From the cell containing the given text, extract its center point as [x, y] coordinate. 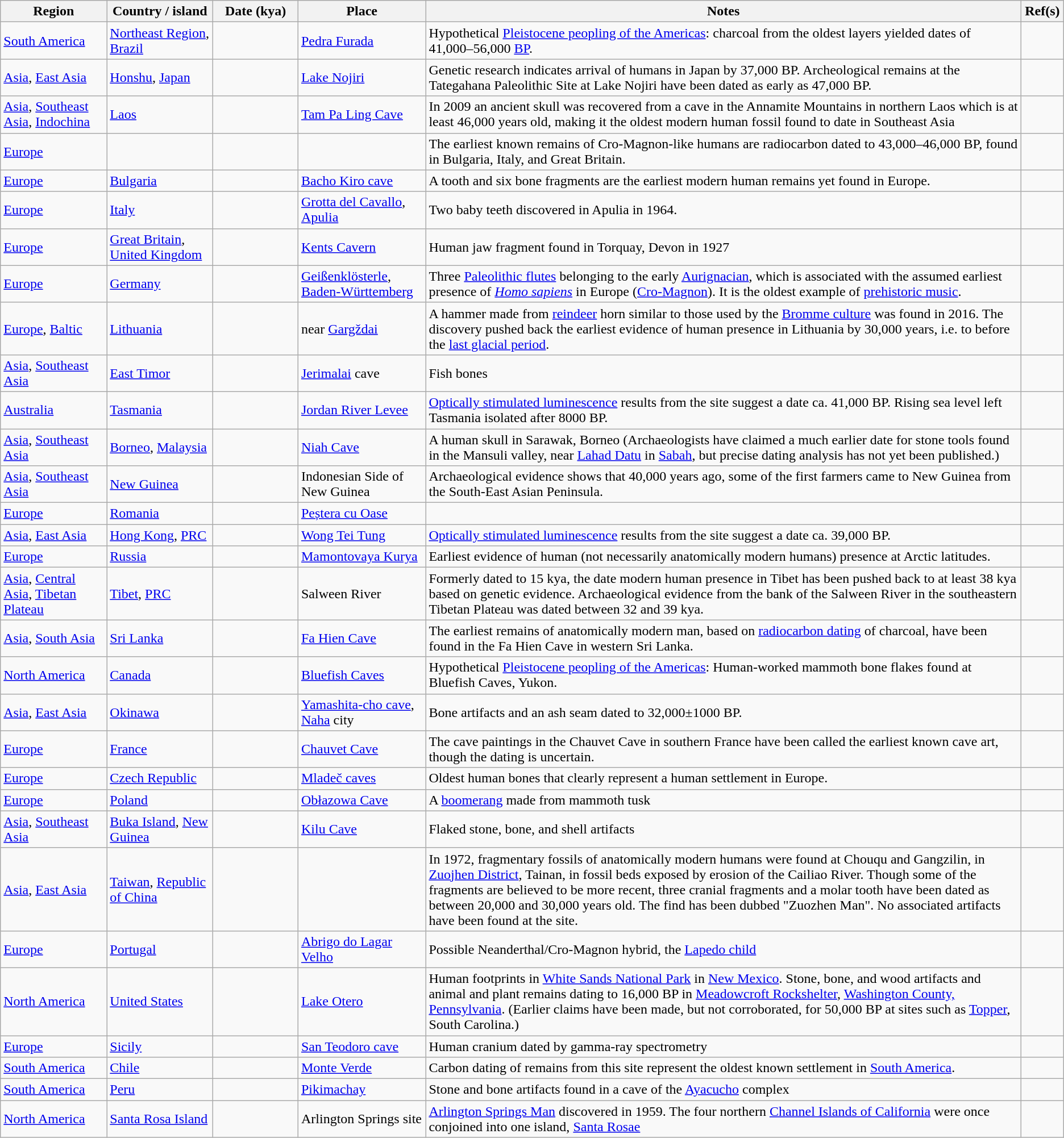
Jordan River Levee [361, 410]
Lithuania [160, 328]
Peștera cu Oase [361, 514]
Bone artifacts and an ash seam dated to 32,000±1000 BP. [724, 712]
Chauvet Cave [361, 749]
Fish bones [724, 373]
Yamashita-cho cave, Naha city [361, 712]
Asia, Central Asia, Tibetan Plateau [53, 594]
Optically stimulated luminescence results from the site suggest a date ca. 39,000 BP. [724, 535]
Stone and bone artifacts found in a cave of the Ayacucho complex [724, 1090]
Abrigo do Lagar Velho [361, 949]
Earliest evidence of human (not necessarily anatomically modern humans) presence at Arctic latitudes. [724, 557]
Obłazowa Cave [361, 800]
Jerimalai cave [361, 373]
A tooth and six bone fragments are the earliest modern human remains yet found in Europe. [724, 181]
Flaked stone, bone, and shell artifacts [724, 829]
Salween River [361, 594]
Kilu Cave [361, 829]
Czech Republic [160, 778]
The earliest known remains of Cro-Magnon-like humans are radiocarbon dated to 43,000–46,000 BP, found in Bulgaria, Italy, and Great Britain. [724, 151]
Tasmania [160, 410]
Arlington Springs Man discovered in 1959. The four northern Channel Islands of California were once conjoined into one island, Santa Rosae [724, 1119]
Hong Kong, PRC [160, 535]
Buka Island, New Guinea [160, 829]
Region [53, 11]
Archaeological evidence shows that 40,000 years ago, some of the first farmers came to New Guinea from the South-East Asian Peninsula. [724, 484]
Country / island [160, 11]
Poland [160, 800]
Australia [53, 410]
The earliest remains of anatomically modern man, based on radiocarbon dating of charcoal, have been found in the Fa Hien Cave in western Sri Lanka. [724, 639]
Laos [160, 115]
Date (kya) [256, 11]
Tam Pa Ling Cave [361, 115]
Pedra Furada [361, 41]
Human cranium dated by gamma-ray spectrometry [724, 1046]
Tibet, PRC [160, 594]
near Gargždai [361, 328]
Borneo, Malaysia [160, 447]
France [160, 749]
Carbon dating of remains from this site represent the oldest known settlement in South America. [724, 1068]
Bacho Kiro cave [361, 181]
Geißenklösterle, Baden-Württemberg [361, 284]
Romania [160, 514]
Fa Hien Cave [361, 639]
Italy [160, 210]
Europe, Baltic [53, 328]
Lake Nojiri [361, 77]
Sri Lanka [160, 639]
Indonesian Side of New Guinea [361, 484]
Oldest human bones that clearly represent a human settlement in Europe. [724, 778]
Lake Otero [361, 1001]
Two baby teeth discovered in Apulia in 1964. [724, 210]
Northeast Region, Brazil [160, 41]
Bulgaria [160, 181]
Portugal [160, 949]
A boomerang made from mammoth tusk [724, 800]
Notes [724, 11]
Okinawa [160, 712]
Sicily [160, 1046]
Hypothetical Pleistocene peopling of the Americas: charcoal from the oldest layers yielded dates of 41,000–56,000 BP. [724, 41]
Grotta del Cavallo, Apulia [361, 210]
Human jaw fragment found in Torquay, Devon in 1927 [724, 247]
United States [160, 1001]
Wong Tei Tung [361, 535]
Arlington Springs site [361, 1119]
New Guinea [160, 484]
Asia, South Asia [53, 639]
East Timor [160, 373]
Pikimachay [361, 1090]
Niah Cave [361, 447]
Possible Neanderthal/Cro-Magnon hybrid, the Lapedo child [724, 949]
Great Britain, United Kingdom [160, 247]
Optically stimulated luminescence results from the site suggest a date ca. 41,000 BP. Rising sea level left Tasmania isolated after 8000 BP. [724, 410]
The cave paintings in the Chauvet Cave in southern France have been called the earliest known cave art, though the dating is uncertain. [724, 749]
Monte Verde [361, 1068]
Taiwan, Republic of China [160, 889]
Bluefish Caves [361, 675]
Ref(s) [1042, 11]
Chile [160, 1068]
Hypothetical Pleistocene peopling of the Americas: Human-worked mammoth bone flakes found at Bluefish Caves, Yukon. [724, 675]
Canada [160, 675]
Peru [160, 1090]
Mamontovaya Kurya [361, 557]
Place [361, 11]
Russia [160, 557]
Santa Rosa Island [160, 1119]
Kents Cavern [361, 247]
San Teodoro cave [361, 1046]
Germany [160, 284]
Asia, Southeast Asia, Indochina [53, 115]
Mladeč caves [361, 778]
Honshu, Japan [160, 77]
